Return [x, y] of the center of cell containing provided text 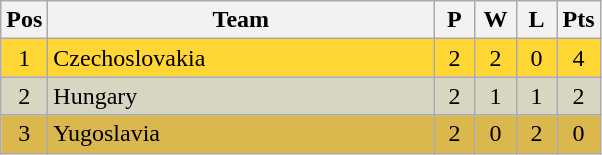
Hungary [241, 96]
3 [24, 134]
Team [241, 20]
L [536, 20]
Czechoslovakia [241, 58]
Yugoslavia [241, 134]
P [454, 20]
4 [578, 58]
Pts [578, 20]
Pos [24, 20]
W [496, 20]
